Locate the cell with the specified text and output its [x, y] center coordinate. 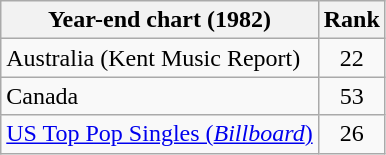
Rank [352, 20]
US Top Pop Singles (Billboard) [160, 134]
22 [352, 58]
Year-end chart (1982) [160, 20]
Australia (Kent Music Report) [160, 58]
Canada [160, 96]
26 [352, 134]
53 [352, 96]
